Search for the cell housing the specified text and yield its (x, y) center coordinate. 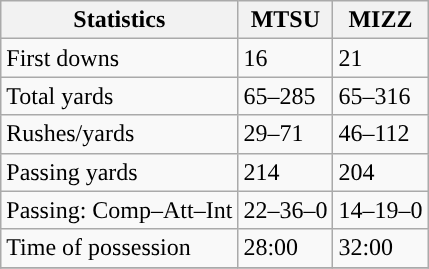
65–285 (286, 96)
22–36–0 (286, 210)
Passing: Comp–Att–Int (120, 210)
Passing yards (120, 172)
14–19–0 (380, 210)
32:00 (380, 248)
Rushes/yards (120, 134)
29–71 (286, 134)
204 (380, 172)
MTSU (286, 20)
21 (380, 58)
16 (286, 58)
214 (286, 172)
46–112 (380, 134)
Statistics (120, 20)
65–316 (380, 96)
First downs (120, 58)
Total yards (120, 96)
MIZZ (380, 20)
Time of possession (120, 248)
28:00 (286, 248)
